Return the [x, y] coordinate for the center point of the cell that contains the specified text.  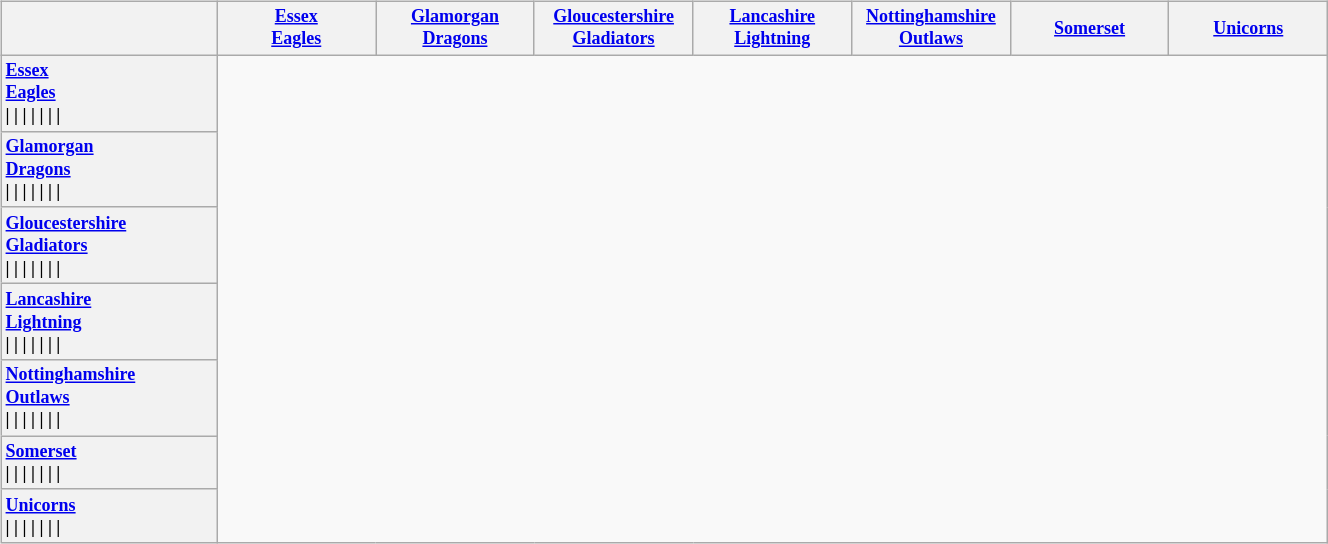
EssexEagles [296, 28]
LancashireLightning | | | | | | | [109, 321]
Unicorns [1248, 28]
EssexEagles | | | | | | | [109, 93]
NottinghamshireOutlaws [932, 28]
GlamorganDragons [456, 28]
Somerset [1090, 28]
GloucestershireGladiators [614, 28]
GloucestershireGladiators | | | | | | | [109, 245]
GlamorganDragons | | | | | | | [109, 169]
NottinghamshireOutlaws | | | | | | | [109, 398]
Somerset | | | | | | | [109, 463]
LancashireLightning [772, 28]
Unicorns | | | | | | | [109, 516]
